Scan for the cell matching the given text and deliver its [x, y] coordinate at center. 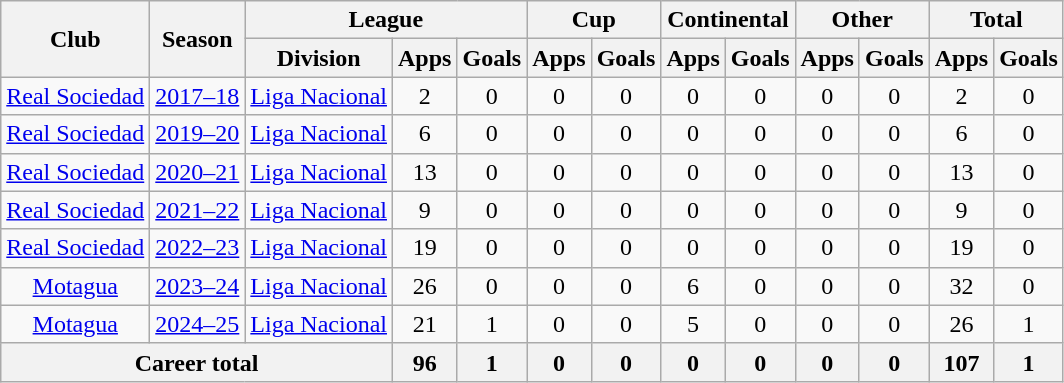
96 [425, 362]
2024–25 [198, 324]
21 [425, 324]
League [386, 20]
Other [862, 20]
5 [693, 324]
Continental [728, 20]
Season [198, 39]
2020–21 [198, 172]
2022–23 [198, 248]
Career total [197, 362]
32 [961, 286]
107 [961, 362]
2023–24 [198, 286]
2019–20 [198, 134]
2017–18 [198, 96]
Division [319, 58]
Cup [594, 20]
Total [996, 20]
2021–22 [198, 210]
Club [76, 39]
